Search for the cell housing the specified text and yield its (X, Y) center coordinate. 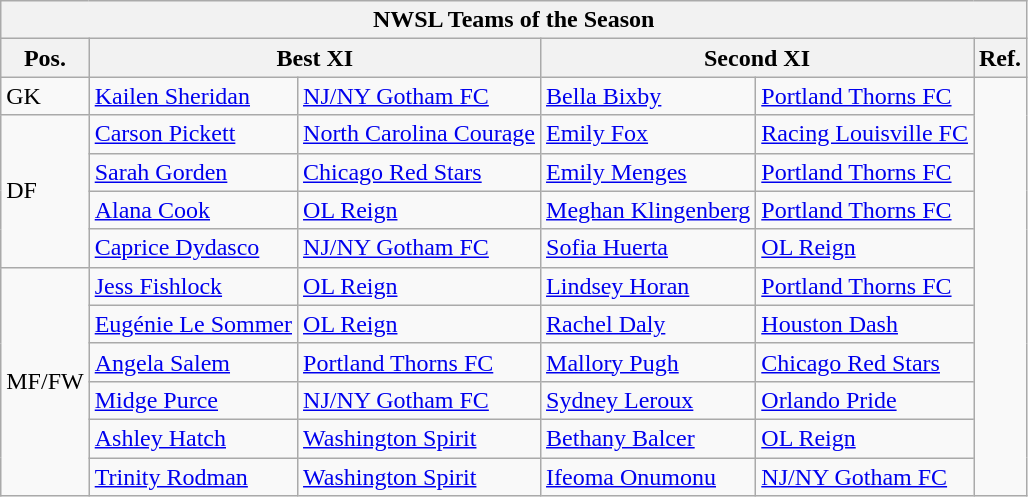
Best XI (314, 58)
Carson Pickett (193, 134)
Emily Fox (648, 134)
Ref. (1000, 58)
Lindsey Horan (648, 286)
Kailen Sheridan (193, 96)
Trinity Rodman (193, 477)
Ifeoma Onumonu (648, 477)
Sofia Huerta (648, 248)
DF (45, 191)
NWSL Teams of the Season (514, 20)
MF/FW (45, 381)
Ashley Hatch (193, 438)
GK (45, 96)
Bella Bixby (648, 96)
Sydney Leroux (648, 400)
Mallory Pugh (648, 362)
Caprice Dydasco (193, 248)
Pos. (45, 58)
Orlando Pride (865, 400)
Midge Purce (193, 400)
Eugénie Le Sommer (193, 324)
Houston Dash (865, 324)
Rachel Daly (648, 324)
North Carolina Courage (420, 134)
Meghan Klingenberg (648, 210)
Racing Louisville FC (865, 134)
Second XI (758, 58)
Emily Menges (648, 172)
Angela Salem (193, 362)
Bethany Balcer (648, 438)
Jess Fishlock (193, 286)
Sarah Gorden (193, 172)
Alana Cook (193, 210)
